Find where the given text appears and provide that cell's center as (x, y) coordinate. 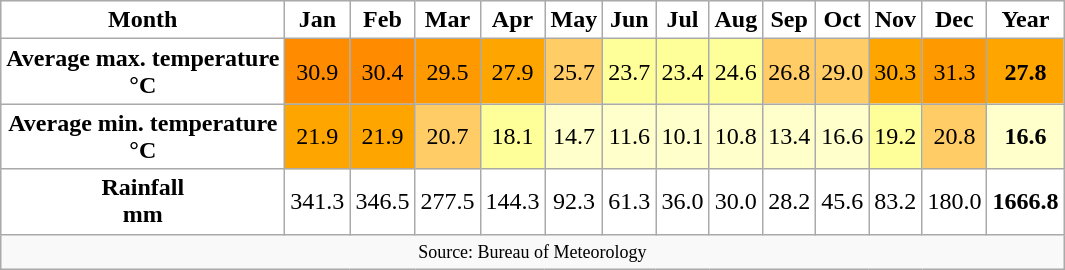
23.4 (682, 72)
27.8 (1026, 72)
29.0 (842, 72)
30.4 (382, 72)
180.0 (954, 202)
10.8 (736, 136)
Nov (896, 20)
Feb (382, 20)
27.9 (512, 72)
346.5 (382, 202)
10.1 (682, 136)
11.6 (630, 136)
25.7 (574, 72)
Oct (842, 20)
Apr (512, 20)
Month (143, 20)
83.2 (896, 202)
Average max. temperature°C (143, 72)
20.7 (448, 136)
Jan (318, 20)
Jun (630, 20)
28.2 (790, 202)
14.7 (574, 136)
45.6 (842, 202)
Year (1026, 20)
24.6 (736, 72)
Mar (448, 20)
Source: Bureau of Meteorology (532, 252)
Rainfallmm (143, 202)
23.7 (630, 72)
Dec (954, 20)
1666.8 (1026, 202)
31.3 (954, 72)
144.3 (512, 202)
30.0 (736, 202)
29.5 (448, 72)
18.1 (512, 136)
Aug (736, 20)
13.4 (790, 136)
26.8 (790, 72)
May (574, 20)
92.3 (574, 202)
30.3 (896, 72)
36.0 (682, 202)
277.5 (448, 202)
Average min. temperature°C (143, 136)
Jul (682, 20)
19.2 (896, 136)
30.9 (318, 72)
61.3 (630, 202)
20.8 (954, 136)
Sep (790, 20)
341.3 (318, 202)
